Return [x, y] of the center of cell containing provided text 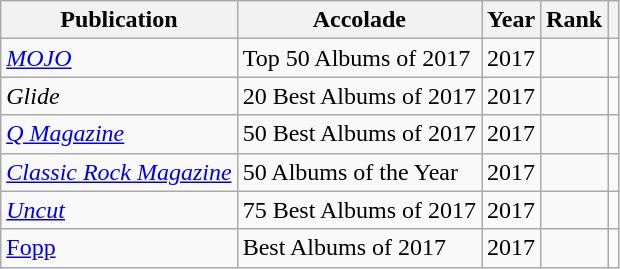
Fopp [119, 248]
Best Albums of 2017 [359, 248]
Year [512, 20]
20 Best Albums of 2017 [359, 96]
Accolade [359, 20]
Uncut [119, 210]
50 Albums of the Year [359, 172]
Classic Rock Magazine [119, 172]
Q Magazine [119, 134]
Top 50 Albums of 2017 [359, 58]
50 Best Albums of 2017 [359, 134]
Rank [574, 20]
MOJO [119, 58]
Glide [119, 96]
Publication [119, 20]
75 Best Albums of 2017 [359, 210]
